Locate the cell with the specified text and output its [x, y] center coordinate. 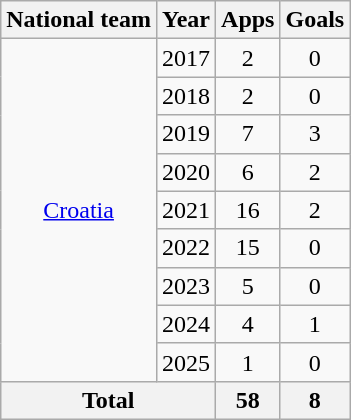
2024 [186, 324]
Apps [248, 20]
15 [248, 248]
2017 [186, 58]
5 [248, 286]
Croatia [79, 210]
Goals [315, 20]
2019 [186, 134]
2025 [186, 362]
3 [315, 134]
Year [186, 20]
Total [108, 400]
7 [248, 134]
16 [248, 210]
2022 [186, 248]
National team [79, 20]
2021 [186, 210]
2020 [186, 172]
2018 [186, 96]
4 [248, 324]
2023 [186, 286]
58 [248, 400]
8 [315, 400]
6 [248, 172]
